Detect which cell encompasses the target text, then output its [X, Y] center coordinate. 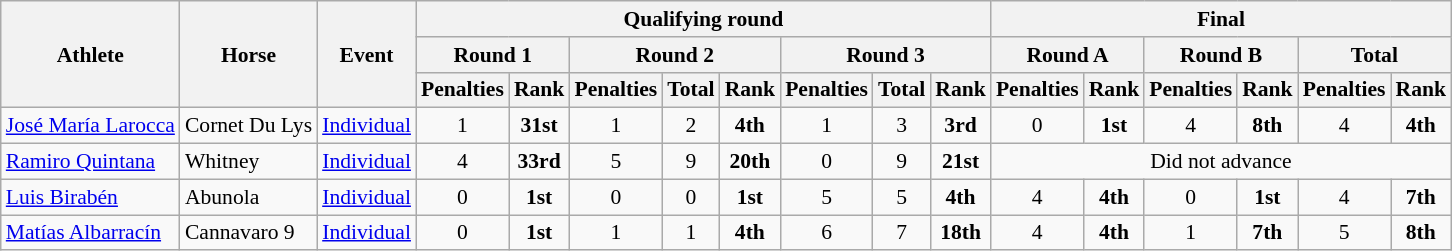
Horse [248, 54]
Did not advance [1221, 162]
Round A [1068, 55]
Final [1221, 19]
18th [960, 233]
José María Larocca [90, 126]
Event [366, 54]
3 [902, 126]
Matías Albarracín [90, 233]
Round 3 [886, 55]
3rd [960, 126]
Abunola [248, 197]
33rd [540, 162]
20th [750, 162]
Luis Birabén [90, 197]
Cornet Du Lys [248, 126]
Round B [1220, 55]
Athlete [90, 54]
Cannavaro 9 [248, 233]
Ramiro Quintana [90, 162]
Qualifying round [704, 19]
21st [960, 162]
7 [902, 233]
2 [690, 126]
Round 2 [674, 55]
6 [826, 233]
Whitney [248, 162]
Round 1 [492, 55]
31st [540, 126]
